For the text-containing cell, return its midpoint in [X, Y] coordinate format. 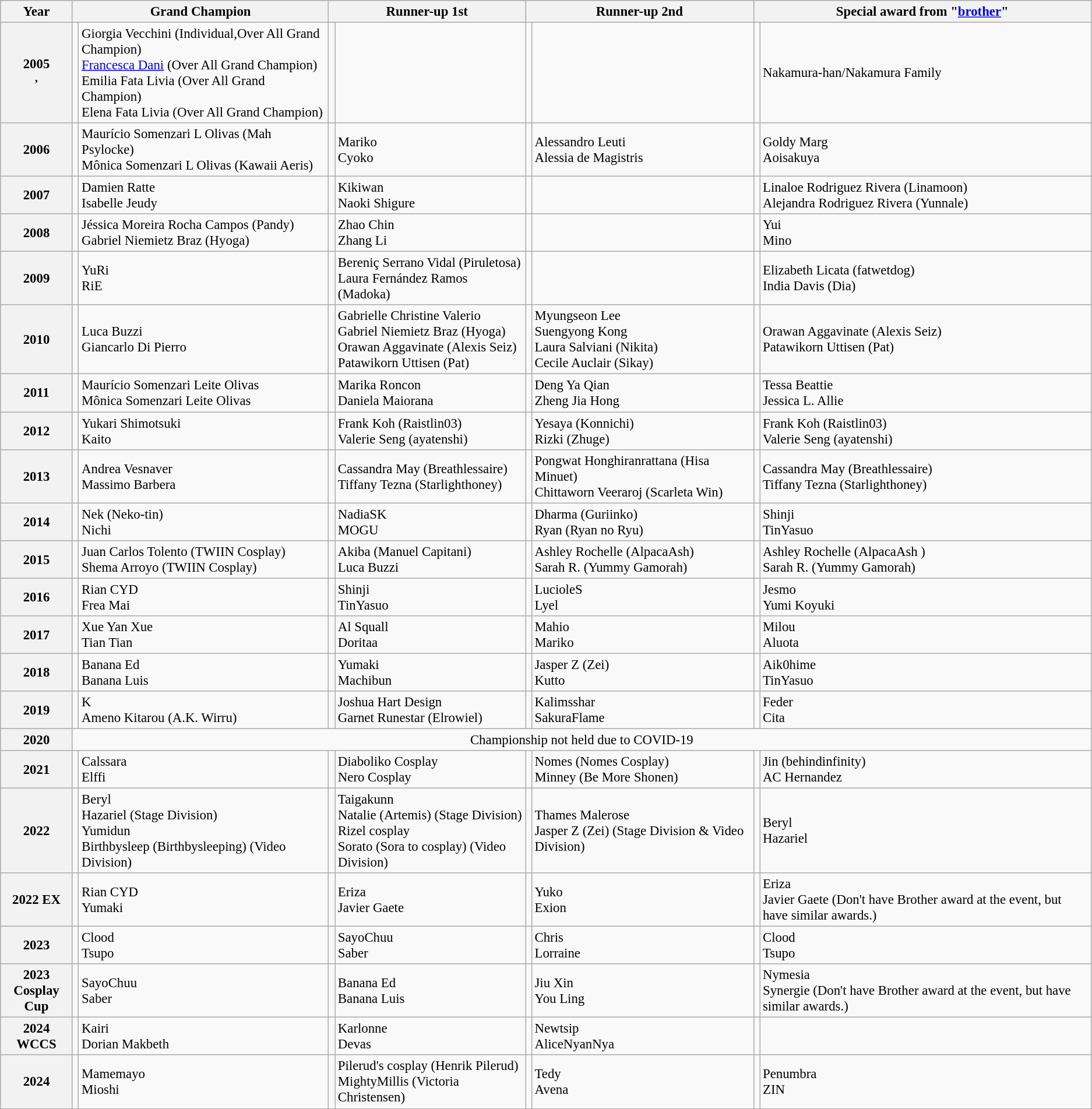
Jin (behindinfinity)AC Hernandez [925, 769]
NadiaSKMOGU [430, 522]
Ashley Rochelle (AlpacaAsh )Sarah R. (Yummy Gamorah) [925, 559]
Andrea VesnaverMassimo Barbera [204, 476]
Goldy MargAoisakuya [925, 150]
Nek (Neko-tin)Nichi [204, 522]
2006 [36, 150]
Runner-up 2nd [640, 12]
Akiba (Manuel Capitani)Luca Buzzi [430, 559]
Dharma (Guriinko)Ryan (Ryan no Ryu) [642, 522]
MarikoCyoko [430, 150]
Gabrielle Christine ValerioGabriel Niemietz Braz (Hyoga)Orawan Aggavinate (Alexis Seiz)Patawikorn Uttisen (Pat) [430, 340]
Joshua Hart DesignGarnet Runestar (Elrowiel) [430, 710]
Xue Yan XueTian Tian [204, 635]
2013 [36, 476]
2011 [36, 393]
2016 [36, 597]
Jasper Z (Zei)Kutto [642, 673]
2005, [36, 73]
Orawan Aggavinate (Alexis Seiz)Patawikorn Uttisen (Pat) [925, 340]
Pongwat Honghiranrattana (Hisa Minuet)Chittaworn Veeraroj (Scarleta Win) [642, 476]
KairiDorian Makbeth [204, 1036]
Nakamura-han/Nakamura Family [925, 73]
Myungseon LeeSuengyong KongLaura Salviani (Nikita) Cecile Auclair (Sikay) [642, 340]
Deng Ya QianZheng Jia Hong [642, 393]
MamemayoMioshi [204, 1082]
YuiMino [925, 233]
PenumbraZIN [925, 1082]
BerylHazariel [925, 831]
Tessa BeattieJessica L. Allie [925, 393]
Grand Champion [200, 12]
ErizaJavier Gaete [430, 900]
Nomes (Nomes Cosplay) Minney (Be More Shonen) [642, 769]
2008 [36, 233]
2024 WCCS [36, 1036]
Beryl Hazariel (Stage Division)Yumidun Birthbysleep (Birthbysleeping) (Video Division) [204, 831]
YuRiRiE [204, 279]
Aik0himeTinYasuo [925, 673]
YumakiMachibun [430, 673]
Jiu XinYou Ling [642, 991]
Damien RatteIsabelle Jeudy [204, 196]
Championship not held due to COVID-19 [582, 740]
2019 [36, 710]
Marika RonconDaniela Maiorana [430, 393]
Maurício Somenzari L Olivas (Mah Psylocke)Mônica Somenzari L Olivas (Kawaii Aeris) [204, 150]
LucioleSLyel [642, 597]
Linaloe Rodriguez Rivera (Linamoon)Alejandra Rodriguez Rivera (Yunnale) [925, 196]
KarlonneDevas [430, 1036]
Maurício Somenzari Leite OlivasMônica Somenzari Leite Olivas [204, 393]
NymesiaSynergie (Don't have Brother award at the event, but have similar awards.) [925, 991]
YukoExion [642, 900]
CalssaraElffi [204, 769]
Luca BuzziGiancarlo Di Pierro [204, 340]
Thames MaleroseJasper Z (Zei) (Stage Division & Video Division) [642, 831]
2024 [36, 1082]
Pilerud's cosplay (Henrik Pilerud)MightyMillis (Victoria Christensen) [430, 1082]
2015 [36, 559]
2010 [36, 340]
MilouAluota [925, 635]
2022 [36, 831]
2017 [36, 635]
NewtsipAliceNyanNya [642, 1036]
2009 [36, 279]
MahioMariko [642, 635]
Yukari ShimotsukiKaito [204, 431]
Elizabeth Licata (fatwetdog)India Davis (Dia) [925, 279]
2022 EX [36, 900]
2007 [36, 196]
Al SquallDoritaa [430, 635]
2012 [36, 431]
KikiwanNaoki Shigure [430, 196]
Ashley Rochelle (AlpacaAsh)Sarah R. (Yummy Gamorah) [642, 559]
2023 [36, 945]
FederCita [925, 710]
2018 [36, 673]
TedyAvena [642, 1082]
2021 [36, 769]
Special award from "brother" [922, 12]
2023Cosplay Cup [36, 991]
Diaboliko CosplayNero Cosplay [430, 769]
Runner-up 1st [427, 12]
Jéssica Moreira Rocha Campos (Pandy)Gabriel Niemietz Braz (Hyoga) [204, 233]
Zhao ChinZhang Li [430, 233]
Rian CYDFrea Mai [204, 597]
Yesaya (Konnichi)Rizki (Zhuge) [642, 431]
Year [36, 12]
Juan Carlos Tolento (TWIIN Cosplay)Shema Arroyo (TWIIN Cosplay) [204, 559]
ChrisLorraine [642, 945]
KAmeno Kitarou (A.K. Wirru) [204, 710]
TaigakunnNatalie (Artemis) (Stage Division)Rizel cosplaySorato (Sora to cosplay) (Video Division) [430, 831]
JesmoYumi Koyuki [925, 597]
Bereniç Serrano Vidal (Piruletosa)Laura Fernández Ramos (Madoka) [430, 279]
ErizaJavier Gaete (Don't have Brother award at the event, but have similar awards.) [925, 900]
2014 [36, 522]
Alessandro LeutiAlessia de Magistris [642, 150]
KalimssharSakuraFlame [642, 710]
2020 [36, 740]
Rian CYDYumaki [204, 900]
